Capture the cell that displays the provided text and extract its [x, y] central coordinate. 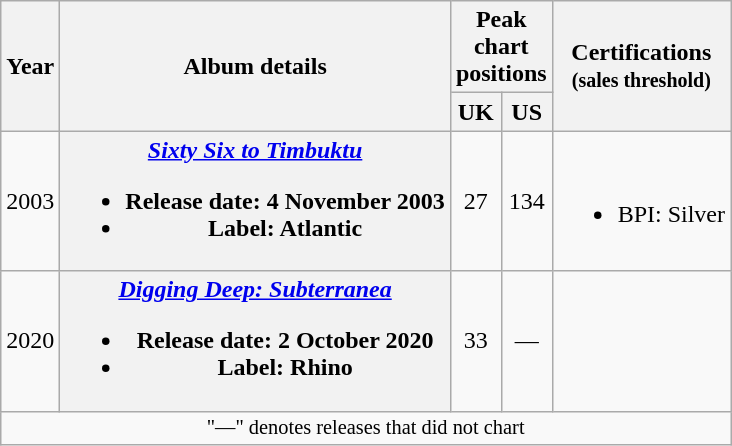
2003 [30, 201]
2020 [30, 341]
BPI: Silver [641, 201]
Album details [256, 66]
"—" denotes releases that did not chart [366, 428]
Sixty Six to TimbuktuRelease date: 4 November 2003Label: Atlantic [256, 201]
Digging Deep: SubterraneaRelease date: 2 October 2020Label: Rhino [256, 341]
Year [30, 66]
33 [476, 341]
Peak chart positions [501, 47]
27 [476, 201]
UK [476, 112]
— [526, 341]
US [526, 112]
Certifications(sales threshold) [641, 66]
134 [526, 201]
